Return [X, Y] of the center of cell containing provided text 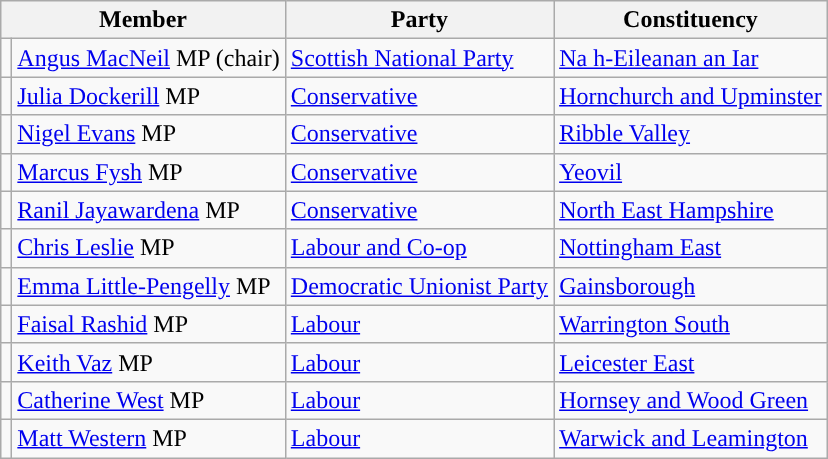
Marcus Fysh MP [148, 172]
Faisal Rashid MP [148, 324]
Yeovil [691, 172]
Catherine West MP [148, 400]
Matt Western MP [148, 438]
Nottingham East [691, 248]
Na h-Eileanan an Iar [691, 58]
Labour and Co-op [419, 248]
Democratic Unionist Party [419, 286]
Julia Dockerill MP [148, 96]
Hornchurch and Upminster [691, 96]
Warwick and Leamington [691, 438]
Nigel Evans MP [148, 134]
Member [144, 20]
Leicester East [691, 362]
Ranil Jayawardena MP [148, 210]
Warrington South [691, 324]
Ribble Valley [691, 134]
Angus MacNeil MP (chair) [148, 58]
Chris Leslie MP [148, 248]
Gainsborough [691, 286]
Emma Little-Pengelly MP [148, 286]
Scottish National Party [419, 58]
Party [419, 20]
Keith Vaz MP [148, 362]
Hornsey and Wood Green [691, 400]
North East Hampshire [691, 210]
Constituency [691, 20]
